Locate the cell with the specified text and output its (X, Y) center coordinate. 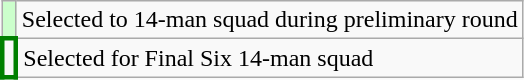
Selected for Final Six 14-man squad (270, 58)
Selected to 14-man squad during preliminary round (270, 20)
